Identify which cell holds the provided text, then report its (x, y) central coordinate. 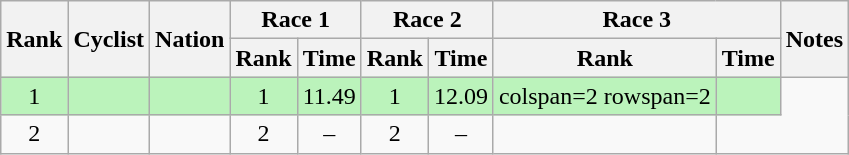
Nation (190, 39)
Notes (814, 39)
Cyclist (109, 39)
11.49 (329, 96)
Race 1 (296, 20)
colspan=2 rowspan=2 (604, 96)
12.09 (460, 96)
Race 3 (636, 20)
Race 2 (427, 20)
